Scan for the cell matching the given text and deliver its [x, y] coordinate at center. 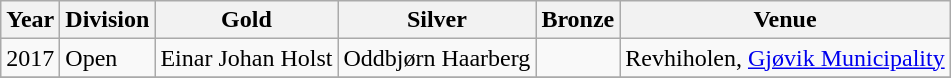
Year [30, 20]
2017 [30, 58]
Division [108, 20]
Revhiholen, Gjøvik Municipality [785, 58]
Oddbjørn Haarberg [437, 58]
Gold [246, 20]
Bronze [578, 20]
Silver [437, 20]
Venue [785, 20]
Open [108, 58]
Einar Johan Holst [246, 58]
